From the cell containing the given text, extract its center point as [X, Y] coordinate. 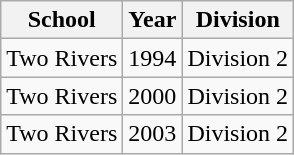
1994 [152, 58]
Division [238, 20]
School [62, 20]
2003 [152, 134]
2000 [152, 96]
Year [152, 20]
